Scan for the cell matching the given text and deliver its [x, y] coordinate at center. 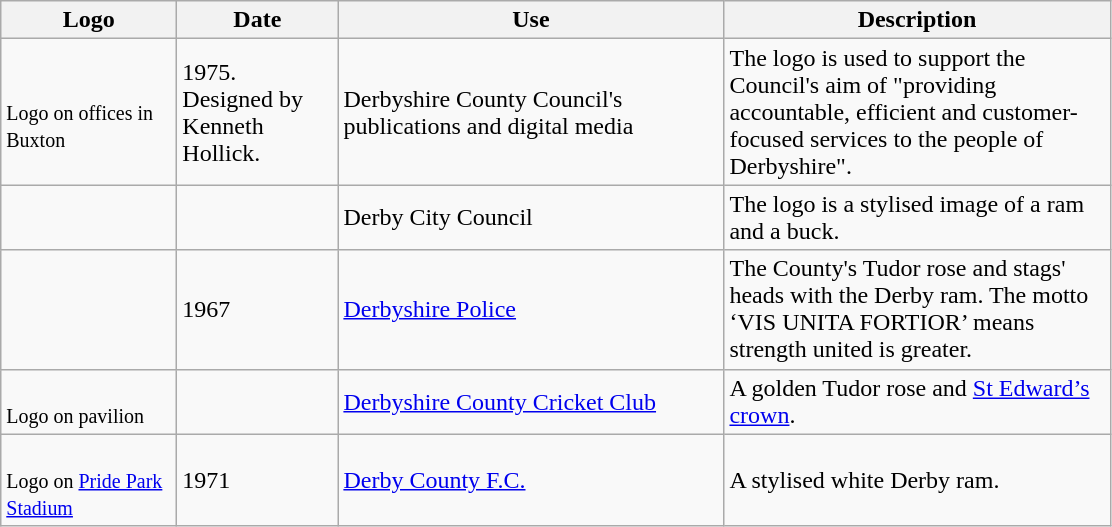
The logo is a stylised image of a ram and a buck. [917, 218]
Derbyshire County Council's publications and digital media [531, 112]
Description [917, 20]
A golden Tudor rose and St Edward’s crown. [917, 402]
Use [531, 20]
Date [258, 20]
Logo on pavilion [89, 402]
A stylised white Derby ram. [917, 480]
Logo on offices in Buxton [89, 112]
1975. Designed by Kenneth Hollick. [258, 112]
1971 [258, 480]
Derby City Council [531, 218]
Logo on Pride Park Stadium [89, 480]
Derbyshire Police [531, 310]
The County's Tudor rose and stags' heads with the Derby ram. The motto ‘VIS UNITA FORTIOR’ means strength united is greater. [917, 310]
Derby County F.C. [531, 480]
Logo [89, 20]
1967 [258, 310]
The logo is used to support the Council's aim of "providing accountable, efficient and customer-focused services to the people of Derbyshire". [917, 112]
Derbyshire County Cricket Club [531, 402]
